Provide the [x, y] coordinate of the cell's center where the given text is located.  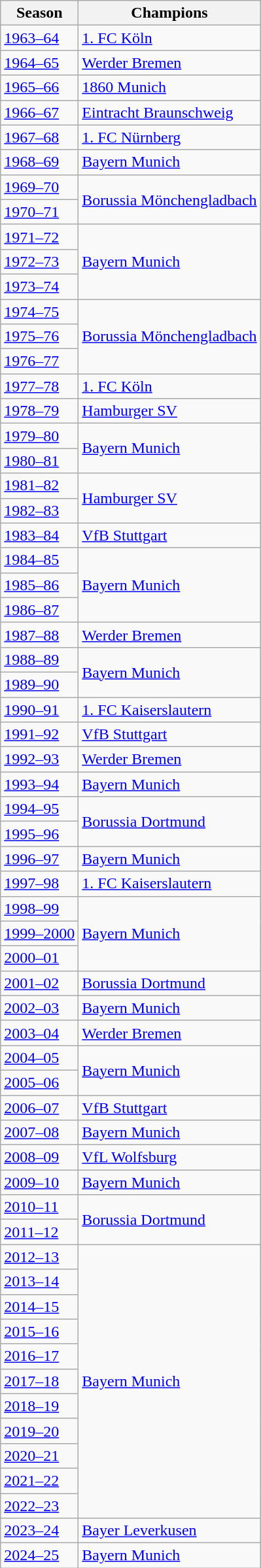
1985–86 [39, 585]
2013–14 [39, 1282]
1993–94 [39, 784]
2016–17 [39, 1356]
1990–91 [39, 709]
2021–22 [39, 1480]
1. FC Nürnberg [169, 137]
2005–06 [39, 1082]
2002–03 [39, 1008]
1991–92 [39, 735]
1984–85 [39, 560]
1995–96 [39, 834]
1989–90 [39, 684]
1997–98 [39, 884]
Champions [169, 13]
1975–76 [39, 337]
1974–75 [39, 312]
2009–10 [39, 1182]
Eintracht Braunschweig [169, 112]
1983–84 [39, 535]
1988–89 [39, 659]
2001–02 [39, 983]
1981–82 [39, 486]
2000–01 [39, 958]
1976–77 [39, 361]
VfL Wolfsburg [169, 1158]
1967–68 [39, 137]
1986–87 [39, 610]
2024–25 [39, 1556]
1970–71 [39, 212]
1987–88 [39, 635]
1965–66 [39, 88]
1992–93 [39, 759]
1999–2000 [39, 933]
1977–78 [39, 386]
1998–99 [39, 909]
1963–64 [39, 38]
2004–05 [39, 1058]
2003–04 [39, 1033]
2008–09 [39, 1158]
2023–24 [39, 1531]
1982–83 [39, 510]
1860 Munich [169, 88]
2018–19 [39, 1406]
1996–97 [39, 859]
2012–13 [39, 1257]
2011–12 [39, 1232]
Bayer Leverkusen [169, 1531]
1980–81 [39, 461]
2017–18 [39, 1381]
2019–20 [39, 1431]
Season [39, 13]
1966–67 [39, 112]
2010–11 [39, 1207]
1968–69 [39, 162]
2007–08 [39, 1133]
1969–70 [39, 187]
1994–95 [39, 809]
1978–79 [39, 411]
1972–73 [39, 261]
2020–21 [39, 1456]
1973–74 [39, 286]
2014–15 [39, 1307]
2006–07 [39, 1108]
1971–72 [39, 237]
1979–80 [39, 436]
1964–65 [39, 63]
2022–23 [39, 1505]
2015–16 [39, 1331]
